Provide the [X, Y] coordinate of the cell's center where the given text is located.  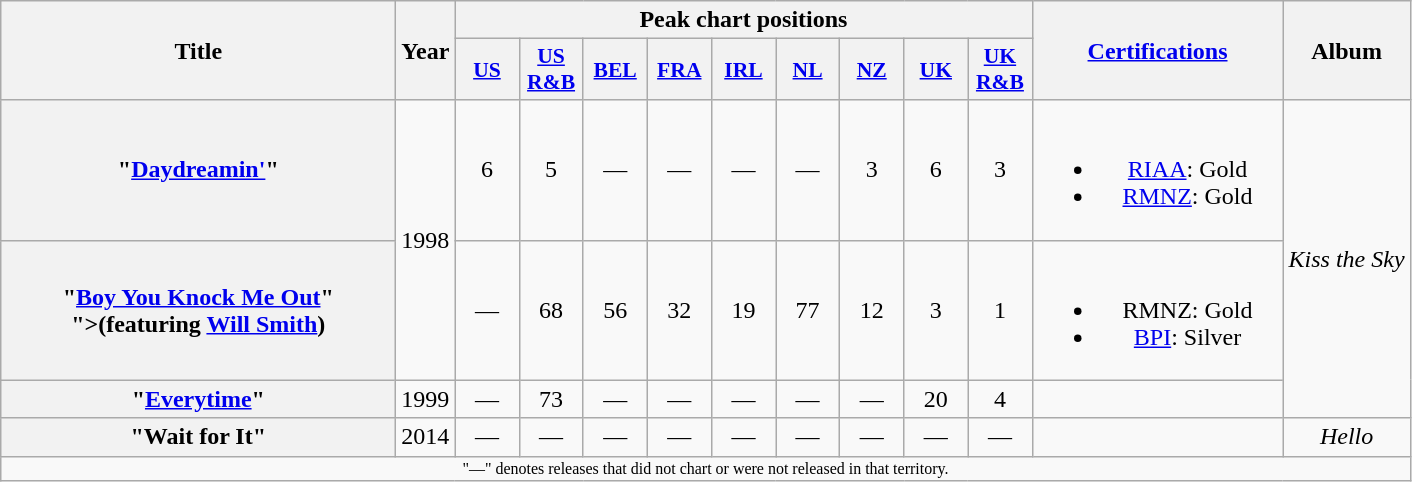
Certifications [1158, 50]
19 [743, 310]
73 [551, 399]
1 [1000, 310]
Year [426, 50]
US [487, 70]
FRA [679, 70]
"Wait for It" [198, 437]
USR&B [551, 70]
5 [551, 170]
4 [1000, 399]
68 [551, 310]
NZ [872, 70]
IRL [743, 70]
12 [872, 310]
1998 [426, 240]
Peak chart positions [744, 20]
"Boy You Knock Me Out"">(featuring Will Smith) [198, 310]
NL [808, 70]
20 [936, 399]
RIAA: GoldRMNZ: Gold [1158, 170]
UK [936, 70]
UKR&B [1000, 70]
Hello [1346, 437]
BEL [615, 70]
RMNZ: GoldBPI: Silver [1158, 310]
Album [1346, 50]
"Everytime" [198, 399]
56 [615, 310]
Kiss the Sky [1346, 259]
"—" denotes releases that did not chart or were not released in that territory. [706, 468]
"Daydreamin'" [198, 170]
32 [679, 310]
2014 [426, 437]
77 [808, 310]
1999 [426, 399]
Title [198, 50]
